Provide the (x, y) coordinate of the cell's center where the given text is located.  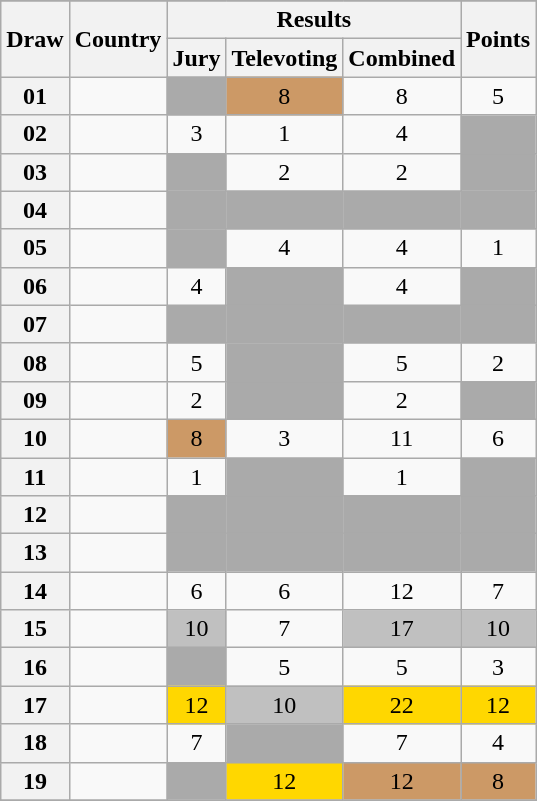
Results (314, 20)
22 (402, 705)
Country (118, 39)
08 (35, 362)
Jury (196, 58)
16 (35, 667)
03 (35, 172)
15 (35, 629)
13 (35, 553)
04 (35, 210)
02 (35, 134)
18 (35, 743)
19 (35, 781)
14 (35, 591)
09 (35, 400)
07 (35, 324)
05 (35, 248)
Draw (35, 39)
06 (35, 286)
Points (498, 39)
01 (35, 96)
Televoting (284, 58)
Combined (402, 58)
